Output the (X, Y) coordinate of the center of the cell containing the given text.  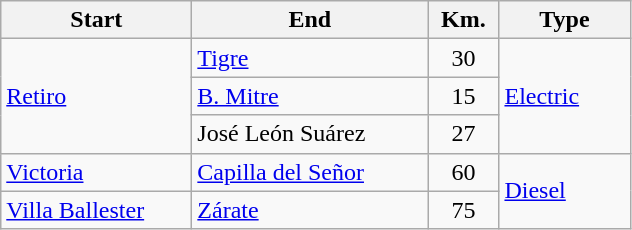
End (310, 20)
Electric (564, 96)
Capilla del Señor (310, 172)
Retiro (96, 96)
Tigre (310, 58)
Type (564, 20)
José León Suárez (310, 134)
30 (464, 58)
Villa Ballester (96, 210)
27 (464, 134)
Zárate (310, 210)
B. Mitre (310, 96)
75 (464, 210)
Start (96, 20)
Victoria (96, 172)
Diesel (564, 191)
60 (464, 172)
Km. (464, 20)
15 (464, 96)
